From the cell containing the given text, extract its center point as (x, y) coordinate. 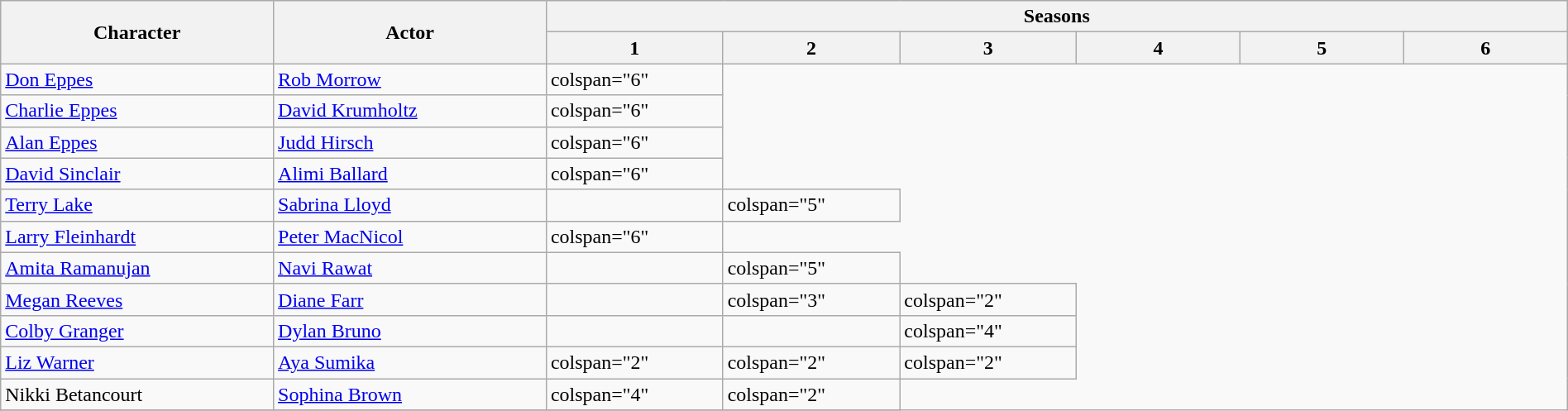
Alimi Ballard (410, 174)
Navi Rawat (410, 268)
Sabrina Lloyd (410, 205)
4 (1159, 48)
colspan="3" (811, 299)
Seasons (1057, 17)
Amita Ramanujan (137, 268)
Terry Lake (137, 205)
David Krumholtz (410, 111)
Nikki Betancourt (137, 394)
6 (1485, 48)
Peter MacNicol (410, 237)
1 (634, 48)
2 (811, 48)
Charlie Eppes (137, 111)
Rob Morrow (410, 79)
Actor (410, 32)
Aya Sumika (410, 362)
David Sinclair (137, 174)
5 (1322, 48)
Judd Hirsch (410, 142)
Colby Granger (137, 331)
Diane Farr (410, 299)
Megan Reeves (137, 299)
Larry Fleinhardt (137, 237)
Sophina Brown (410, 394)
Dylan Bruno (410, 331)
Character (137, 32)
3 (988, 48)
Don Eppes (137, 79)
Liz Warner (137, 362)
Alan Eppes (137, 142)
